Capture the cell that displays the provided text and extract its (X, Y) central coordinate. 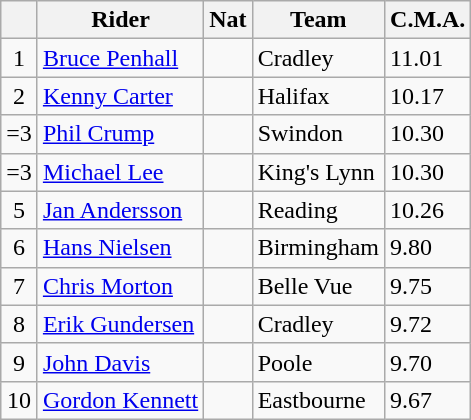
Swindon (318, 134)
Halifax (318, 96)
7 (20, 286)
Michael Lee (120, 172)
9.75 (428, 286)
King's Lynn (318, 172)
10 (20, 400)
C.M.A. (428, 20)
9.72 (428, 324)
Eastbourne (318, 400)
9.80 (428, 248)
10.17 (428, 96)
Bruce Penhall (120, 58)
11.01 (428, 58)
9 (20, 362)
Kenny Carter (120, 96)
2 (20, 96)
Nat (228, 20)
Gordon Kennett (120, 400)
Reading (318, 210)
Team (318, 20)
10.26 (428, 210)
John Davis (120, 362)
Birmingham (318, 248)
Erik Gundersen (120, 324)
Rider (120, 20)
Belle Vue (318, 286)
Poole (318, 362)
5 (20, 210)
9.70 (428, 362)
Jan Andersson (120, 210)
8 (20, 324)
1 (20, 58)
Hans Nielsen (120, 248)
9.67 (428, 400)
6 (20, 248)
Chris Morton (120, 286)
Phil Crump (120, 134)
